Capture the cell that displays the provided text and extract its [x, y] central coordinate. 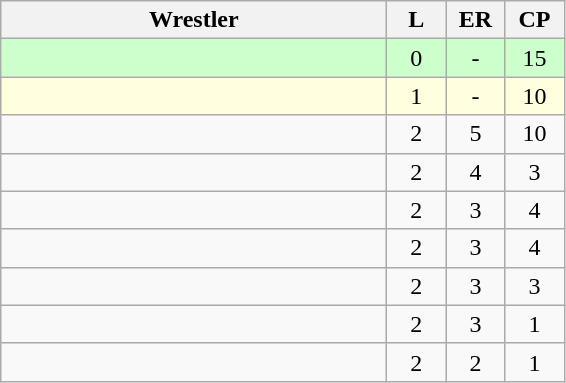
L [416, 20]
Wrestler [194, 20]
CP [534, 20]
15 [534, 58]
ER [476, 20]
0 [416, 58]
5 [476, 134]
